Output the [X, Y] coordinate of the center of the cell containing the given text.  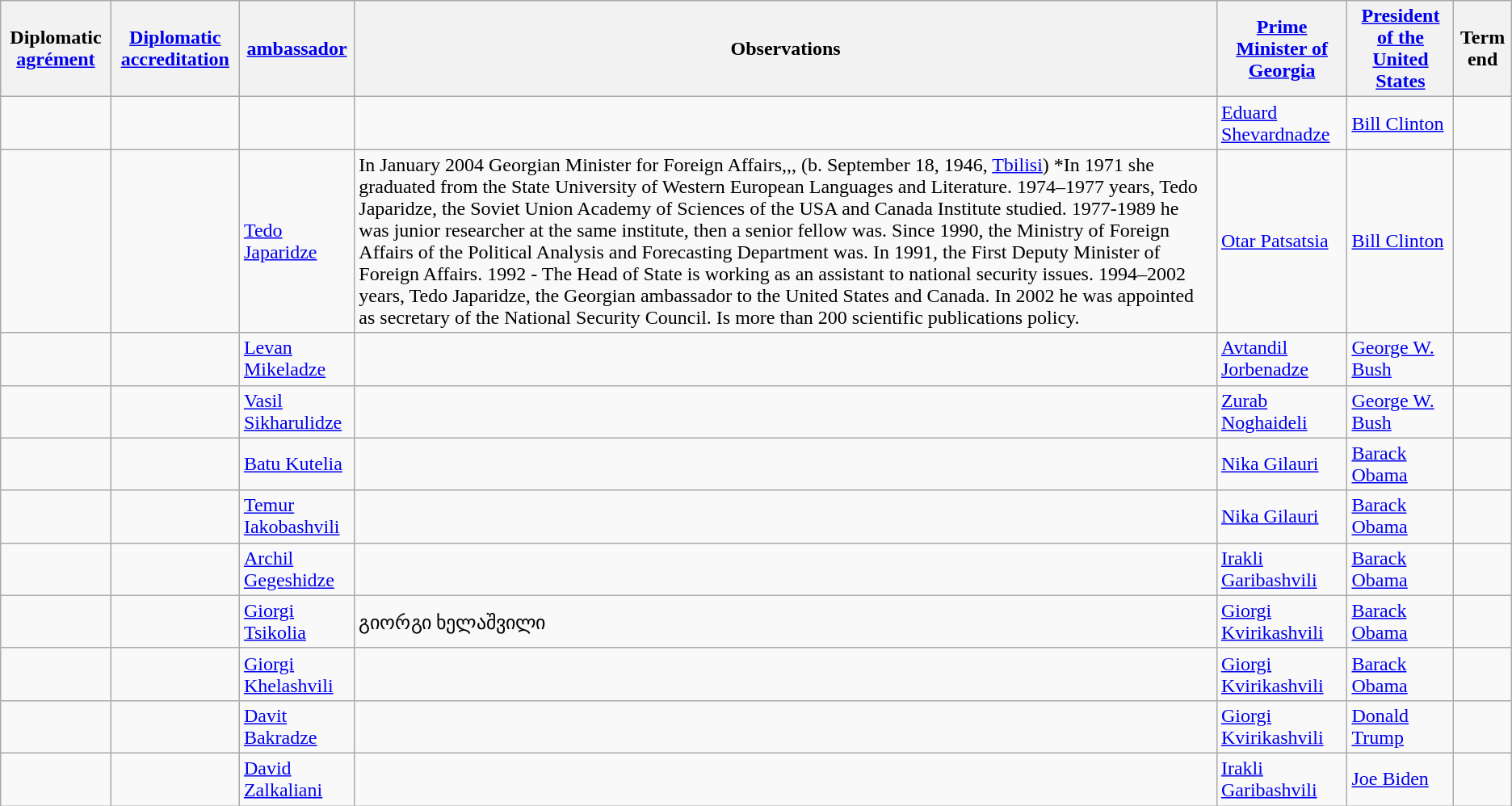
Eduard Shevardnadze [1282, 123]
Vasil Sikharulidze [296, 412]
David Zalkaliani [296, 779]
President of the United States [1401, 48]
Prime Minister of Georgia [1282, 48]
Otar Patsatsia [1282, 241]
Joe Biden [1401, 779]
Tedo Japaridze [296, 241]
Avtandil Jorbenadze [1282, 359]
Temur Iakobashvili [296, 517]
Term end [1483, 48]
Diplomatic agrément [56, 48]
Archil Gegeshidze [296, 569]
Giorgi Tsikolia [296, 622]
ambassador [296, 48]
Batu Kutelia [296, 464]
Observations [786, 48]
Levan Mikeladze [296, 359]
გიორგი ხელაშვილი [786, 622]
Zurab Noghaideli [1282, 412]
Diplomatic accreditation [174, 48]
Davit Bakradze [296, 727]
Donald Trump [1401, 727]
Giorgi Khelashvili [296, 674]
